Find where the given text appears and provide that cell's center as (X, Y) coordinate. 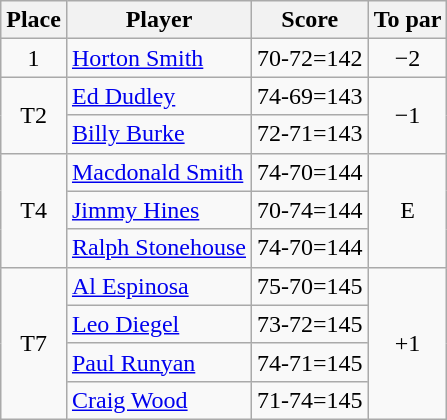
70-72=142 (310, 58)
Al Espinosa (158, 286)
72-71=143 (310, 134)
Paul Runyan (158, 362)
70-74=144 (310, 210)
74-71=145 (310, 362)
Leo Diegel (158, 324)
Macdonald Smith (158, 172)
71-74=145 (310, 400)
+1 (408, 343)
T2 (34, 115)
Ralph Stonehouse (158, 248)
Player (158, 20)
−2 (408, 58)
Craig Wood (158, 400)
Billy Burke (158, 134)
T7 (34, 343)
To par (408, 20)
Horton Smith (158, 58)
Place (34, 20)
E (408, 210)
1 (34, 58)
Jimmy Hines (158, 210)
74-69=143 (310, 96)
Ed Dudley (158, 96)
−1 (408, 115)
73-72=145 (310, 324)
75-70=145 (310, 286)
Score (310, 20)
T4 (34, 210)
